Detect which cell encompasses the target text, then output its (x, y) center coordinate. 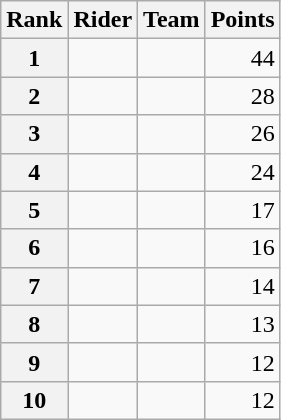
10 (34, 400)
8 (34, 324)
6 (34, 248)
4 (34, 172)
1 (34, 58)
Rider (103, 20)
44 (242, 58)
3 (34, 134)
13 (242, 324)
Points (242, 20)
16 (242, 248)
9 (34, 362)
17 (242, 210)
26 (242, 134)
Rank (34, 20)
14 (242, 286)
28 (242, 96)
7 (34, 286)
2 (34, 96)
Team (172, 20)
5 (34, 210)
24 (242, 172)
